Output the [X, Y] coordinate of the center of the cell containing the given text.  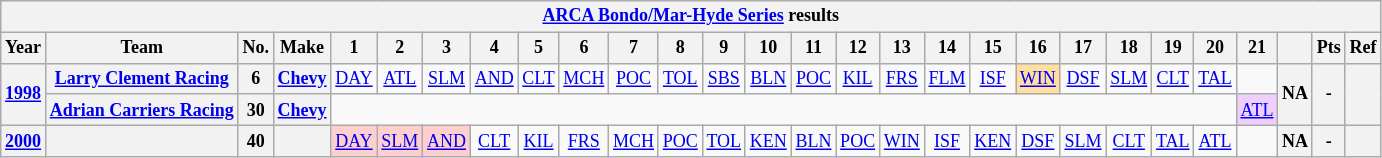
ARCA Bondo/Mar-Hyde Series results [691, 16]
9 [724, 48]
16 [1038, 48]
17 [1083, 48]
40 [256, 140]
2000 [24, 140]
18 [1129, 48]
10 [768, 48]
4 [494, 48]
Larry Clement Racing [142, 78]
13 [902, 48]
7 [634, 48]
Year [24, 48]
12 [858, 48]
Team [142, 48]
21 [1257, 48]
No. [256, 48]
11 [814, 48]
1998 [24, 94]
20 [1215, 48]
1 [354, 48]
Ref [1363, 48]
SBS [724, 78]
14 [947, 48]
3 [447, 48]
15 [993, 48]
19 [1173, 48]
FLM [947, 78]
Adrian Carriers Racing [142, 110]
Make [302, 48]
Pts [1328, 48]
8 [680, 48]
30 [256, 110]
2 [400, 48]
5 [538, 48]
